Return [X, Y] of the center of cell containing provided text 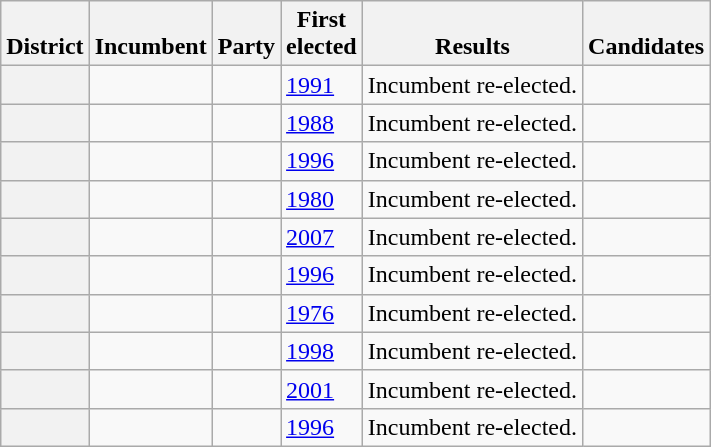
District [45, 34]
Party [246, 34]
1991 [322, 85]
Firstelected [322, 34]
Results [472, 34]
1976 [322, 313]
Incumbent [150, 34]
Candidates [646, 34]
2007 [322, 237]
2001 [322, 389]
1980 [322, 199]
1988 [322, 123]
1998 [322, 351]
